Extract the [X, Y] coordinate from the center of the cell holding the provided text.  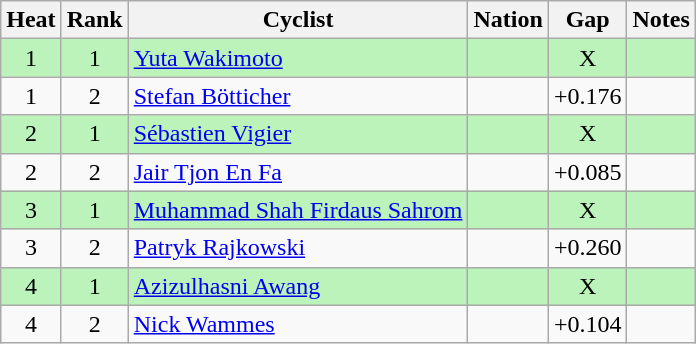
Rank [94, 20]
+0.085 [588, 172]
Cyclist [298, 20]
Sébastien Vigier [298, 134]
+0.104 [588, 324]
Patryk Rajkowski [298, 248]
Azizulhasni Awang [298, 286]
Stefan Bötticher [298, 96]
Gap [588, 20]
Nation [508, 20]
Jair Tjon En Fa [298, 172]
+0.176 [588, 96]
+0.260 [588, 248]
Heat [31, 20]
Yuta Wakimoto [298, 58]
Notes [661, 20]
Nick Wammes [298, 324]
Muhammad Shah Firdaus Sahrom [298, 210]
